Locate the cell with the specified text and output its (x, y) center coordinate. 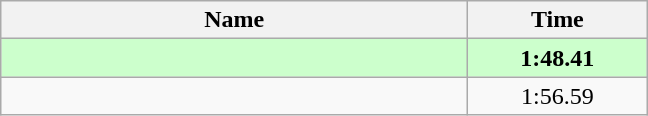
Time (558, 20)
Name (234, 20)
1:48.41 (558, 58)
1:56.59 (558, 96)
